Provide the (X, Y) coordinate of the cell's center where the given text is located.  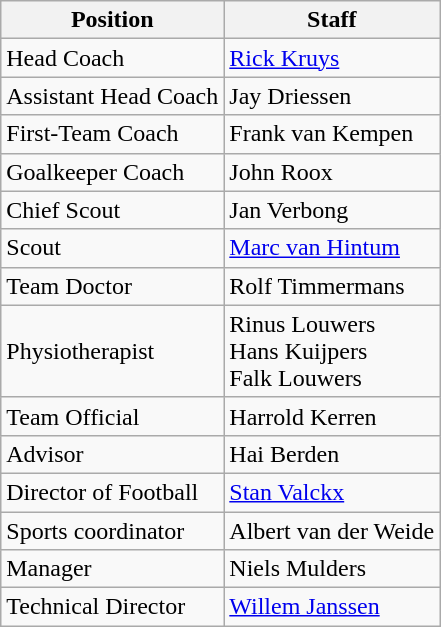
Team Doctor (112, 286)
Technical Director (112, 607)
Team Official (112, 416)
John Roox (332, 172)
Willem Janssen (332, 607)
Marc van Hintum (332, 248)
Hai Berden (332, 454)
Head Coach (112, 58)
Jay Driessen (332, 96)
Rolf Timmermans (332, 286)
Scout (112, 248)
Director of Football (112, 492)
Staff (332, 20)
Harrold Kerren (332, 416)
Stan Valckx (332, 492)
Physiotherapist (112, 351)
First-Team Coach (112, 134)
Chief Scout (112, 210)
Rinus Louwers Hans Kuijpers Falk Louwers (332, 351)
Sports coordinator (112, 531)
Niels Mulders (332, 569)
Jan Verbong (332, 210)
Manager (112, 569)
Frank van Kempen (332, 134)
Position (112, 20)
Rick Kruys (332, 58)
Albert van der Weide (332, 531)
Advisor (112, 454)
Goalkeeper Coach (112, 172)
Assistant Head Coach (112, 96)
